Determine the (X, Y) coordinate at the center of the cell enclosing the given text.  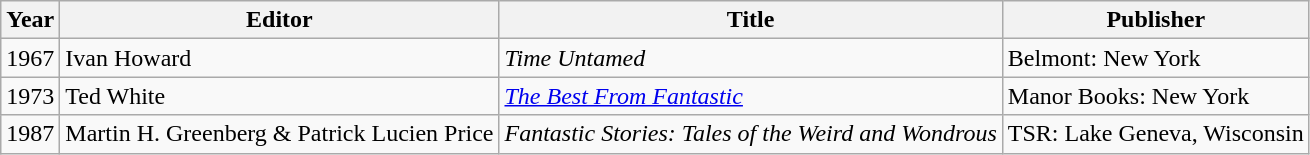
1967 (30, 58)
Time Untamed (750, 58)
Ivan Howard (280, 58)
Year (30, 20)
Title (750, 20)
Martin H. Greenberg & Patrick Lucien Price (280, 134)
Manor Books: New York (1156, 96)
Fantastic Stories: Tales of the Weird and Wondrous (750, 134)
1987 (30, 134)
Publisher (1156, 20)
Ted White (280, 96)
The Best From Fantastic (750, 96)
TSR: Lake Geneva, Wisconsin (1156, 134)
Belmont: New York (1156, 58)
Editor (280, 20)
1973 (30, 96)
